Return the (X, Y) coordinate for the center point of the cell that contains the specified text.  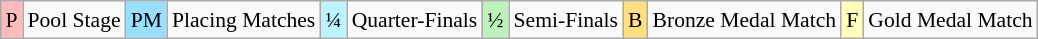
B (636, 20)
PM (146, 20)
Quarter-Finals (415, 20)
Gold Medal Match (950, 20)
Bronze Medal Match (745, 20)
Semi-Finals (566, 20)
½ (495, 20)
F (852, 20)
P (11, 20)
Pool Stage (74, 20)
¼ (333, 20)
Placing Matches (244, 20)
